Scan for the cell matching the given text and deliver its [X, Y] coordinate at center. 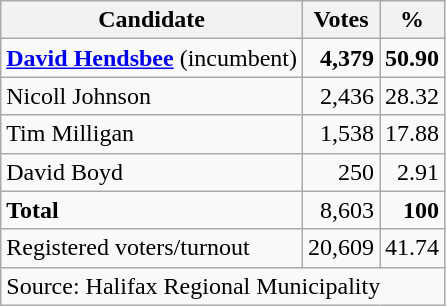
Nicoll Johnson [152, 96]
28.32 [412, 96]
Source: Halifax Regional Municipality [223, 286]
8,603 [340, 210]
David Boyd [152, 172]
% [412, 20]
20,609 [340, 248]
50.90 [412, 58]
250 [340, 172]
2.91 [412, 172]
Votes [340, 20]
David Hendsbee (incumbent) [152, 58]
Candidate [152, 20]
1,538 [340, 134]
Registered voters/turnout [152, 248]
4,379 [340, 58]
100 [412, 210]
Tim Milligan [152, 134]
17.88 [412, 134]
2,436 [340, 96]
41.74 [412, 248]
Total [152, 210]
